Detect which cell encompasses the target text, then output its (X, Y) center coordinate. 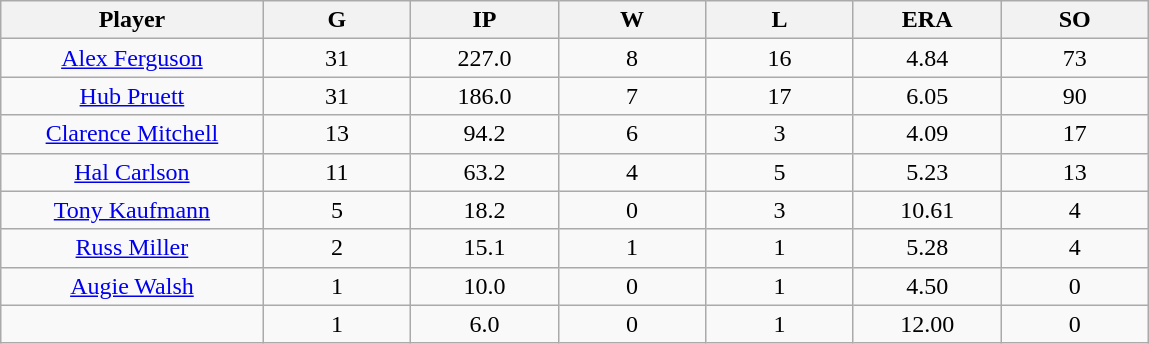
15.1 (485, 248)
Augie Walsh (132, 286)
Alex Ferguson (132, 58)
4.84 (927, 58)
Russ Miller (132, 248)
5.28 (927, 248)
11 (337, 172)
ERA (927, 20)
94.2 (485, 134)
5.23 (927, 172)
10.0 (485, 286)
Hub Pruett (132, 96)
12.00 (927, 324)
16 (780, 58)
IP (485, 20)
186.0 (485, 96)
8 (632, 58)
Clarence Mitchell (132, 134)
Tony Kaufmann (132, 210)
G (337, 20)
63.2 (485, 172)
6.05 (927, 96)
Hal Carlson (132, 172)
4.50 (927, 286)
6 (632, 134)
L (780, 20)
90 (1075, 96)
227.0 (485, 58)
10.61 (927, 210)
4.09 (927, 134)
Player (132, 20)
7 (632, 96)
6.0 (485, 324)
2 (337, 248)
73 (1075, 58)
W (632, 20)
18.2 (485, 210)
SO (1075, 20)
